Capture the cell that displays the provided text and extract its [x, y] central coordinate. 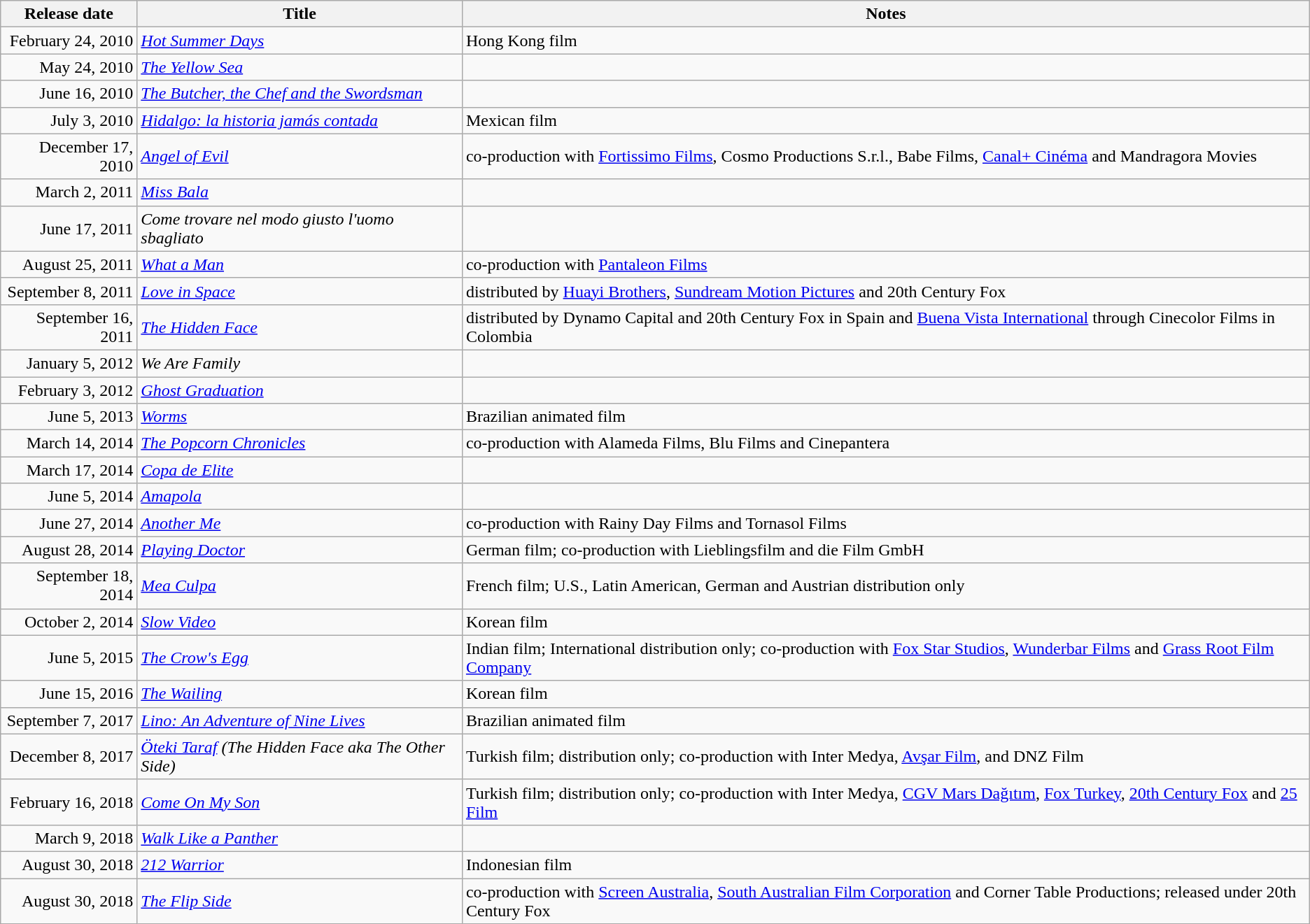
March 17, 2014 [69, 470]
The Crow's Egg [300, 658]
co-production with Rainy Day Films and Tornasol Films [886, 523]
February 24, 2010 [69, 41]
October 2, 2014 [69, 622]
Another Me [300, 523]
Angel of Evil [300, 157]
Love in Space [300, 291]
February 16, 2018 [69, 802]
The Flip Side [300, 901]
Ghost Graduation [300, 390]
June 27, 2014 [69, 523]
The Wailing [300, 694]
December 8, 2017 [69, 757]
distributed by Huayi Brothers, Sundream Motion Pictures and 20th Century Fox [886, 291]
June 15, 2016 [69, 694]
Hot Summer Days [300, 41]
Indonesian film [886, 865]
The Popcorn Chronicles [300, 443]
August 25, 2011 [69, 264]
Miss Bala [300, 192]
Release date [69, 14]
March 2, 2011 [69, 192]
January 5, 2012 [69, 363]
September 8, 2011 [69, 291]
co-production with Pantaleon Films [886, 264]
Mexican film [886, 120]
Turkish film; distribution only; co-production with Inter Medya, CGV Mars Dağıtım, Fox Turkey, 20th Century Fox and 25 Film [886, 802]
March 14, 2014 [69, 443]
Come trovare nel modo giusto l'uomo sbagliato [300, 228]
distributed by Dynamo Capital and 20th Century Fox in Spain and Buena Vista International through Cinecolor Films in Colombia [886, 327]
Hidalgo: la historia jamás contada [300, 120]
June 5, 2013 [69, 417]
February 3, 2012 [69, 390]
June 5, 2014 [69, 497]
Öteki Taraf (The Hidden Face aka The Other Side) [300, 757]
Amapola [300, 497]
The Yellow Sea [300, 67]
Come On My Son [300, 802]
We Are Family [300, 363]
Title [300, 14]
June 5, 2015 [69, 658]
September 7, 2017 [69, 720]
What a Man [300, 264]
Hong Kong film [886, 41]
Indian film; International distribution only; co-production with Fox Star Studios, Wunderbar Films and Grass Root Film Company [886, 658]
The Hidden Face [300, 327]
co-production with Fortissimo Films, Cosmo Productions S.r.l., Babe Films, Canal+ Cinéma and Mandragora Movies [886, 157]
December 17, 2010 [69, 157]
Worms [300, 417]
September 16, 2011 [69, 327]
Mea Culpa [300, 586]
August 28, 2014 [69, 550]
Copa de Elite [300, 470]
Walk Like a Panther [300, 838]
co-production with Alameda Films, Blu Films and Cinepantera [886, 443]
212 Warrior [300, 865]
Playing Doctor [300, 550]
Slow Video [300, 622]
French film; U.S., Latin American, German and Austrian distribution only [886, 586]
September 18, 2014 [69, 586]
Notes [886, 14]
German film; co-production with Lieblingsfilm and die Film GmbH [886, 550]
Turkish film; distribution only; co-production with Inter Medya, Avşar Film, and DNZ Film [886, 757]
May 24, 2010 [69, 67]
Lino: An Adventure of Nine Lives [300, 720]
co-production with Screen Australia, South Australian Film Corporation and Corner Table Productions; released under 20th Century Fox [886, 901]
The Butcher, the Chef and the Swordsman [300, 94]
June 17, 2011 [69, 228]
June 16, 2010 [69, 94]
March 9, 2018 [69, 838]
July 3, 2010 [69, 120]
